Provide the (x, y) coordinate of the cell's center where the given text is located.  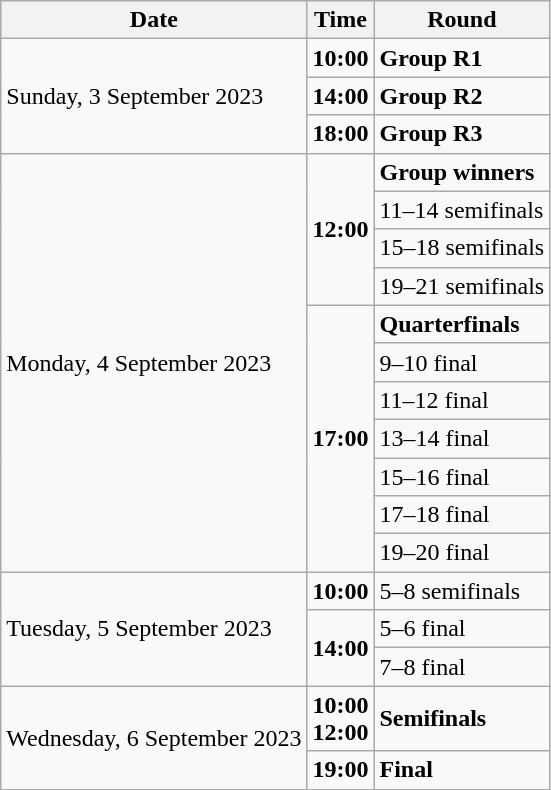
19:00 (340, 770)
Final (462, 770)
15–18 semifinals (462, 248)
15–16 final (462, 477)
Group R1 (462, 58)
Semifinals (462, 718)
5–8 semifinals (462, 591)
Monday, 4 September 2023 (154, 362)
11–12 final (462, 400)
Sunday, 3 September 2023 (154, 96)
Group winners (462, 172)
12:00 (340, 229)
13–14 final (462, 438)
Time (340, 20)
18:00 (340, 134)
7–8 final (462, 667)
17–18 final (462, 515)
19–21 semifinals (462, 286)
Group R3 (462, 134)
Round (462, 20)
19–20 final (462, 553)
9–10 final (462, 362)
5–6 final (462, 629)
Group R2 (462, 96)
11–14 semifinals (462, 210)
Quarterfinals (462, 324)
17:00 (340, 438)
Tuesday, 5 September 2023 (154, 629)
Date (154, 20)
Wednesday, 6 September 2023 (154, 738)
10:0012:00 (340, 718)
